Identify which cell holds the provided text, then report its (x, y) central coordinate. 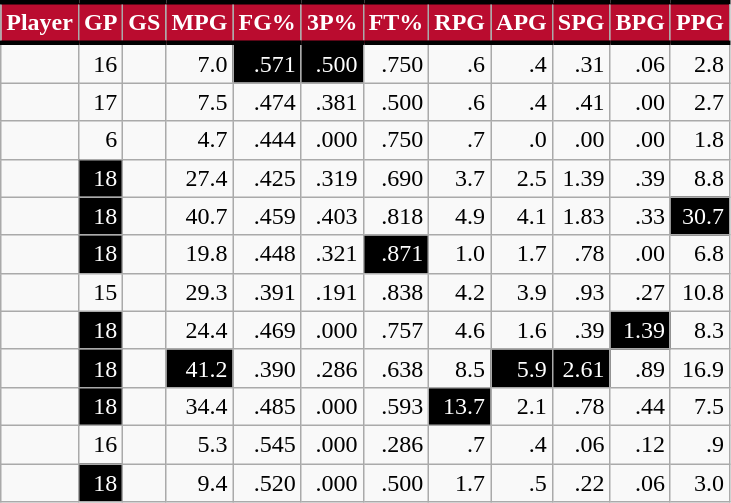
34.4 (200, 406)
.818 (396, 216)
.22 (581, 483)
.448 (267, 254)
.9 (700, 444)
7.0 (200, 63)
6.8 (700, 254)
3.0 (700, 483)
27.4 (200, 178)
.571 (267, 63)
4.1 (522, 216)
2.61 (581, 368)
8.3 (700, 330)
.89 (640, 368)
RPG (460, 22)
.444 (267, 140)
15 (100, 292)
2.1 (522, 406)
41.2 (200, 368)
8.5 (460, 368)
.459 (267, 216)
.5 (522, 483)
19.8 (200, 254)
8.8 (700, 178)
2.7 (700, 102)
.41 (581, 102)
.33 (640, 216)
.545 (267, 444)
10.8 (700, 292)
.871 (396, 254)
4.2 (460, 292)
.757 (396, 330)
BPG (640, 22)
3.7 (460, 178)
.93 (581, 292)
PPG (700, 22)
.381 (332, 102)
.31 (581, 63)
40.7 (200, 216)
.391 (267, 292)
1.0 (460, 254)
.319 (332, 178)
FG% (267, 22)
5.3 (200, 444)
13.7 (460, 406)
.469 (267, 330)
MPG (200, 22)
Player (40, 22)
.191 (332, 292)
3P% (332, 22)
.12 (640, 444)
.593 (396, 406)
.44 (640, 406)
.321 (332, 254)
.0 (522, 140)
.520 (267, 483)
APG (522, 22)
17 (100, 102)
16.9 (700, 368)
.638 (396, 368)
1.83 (581, 216)
.403 (332, 216)
.690 (396, 178)
FT% (396, 22)
.425 (267, 178)
.474 (267, 102)
4.6 (460, 330)
1.8 (700, 140)
3.9 (522, 292)
29.3 (200, 292)
6 (100, 140)
4.7 (200, 140)
SPG (581, 22)
1.6 (522, 330)
24.4 (200, 330)
30.7 (700, 216)
.390 (267, 368)
.838 (396, 292)
.27 (640, 292)
2.5 (522, 178)
2.8 (700, 63)
5.9 (522, 368)
GS (144, 22)
.485 (267, 406)
4.9 (460, 216)
9.4 (200, 483)
GP (100, 22)
